Return the (x, y) coordinate for the center point of the cell that contains the specified text.  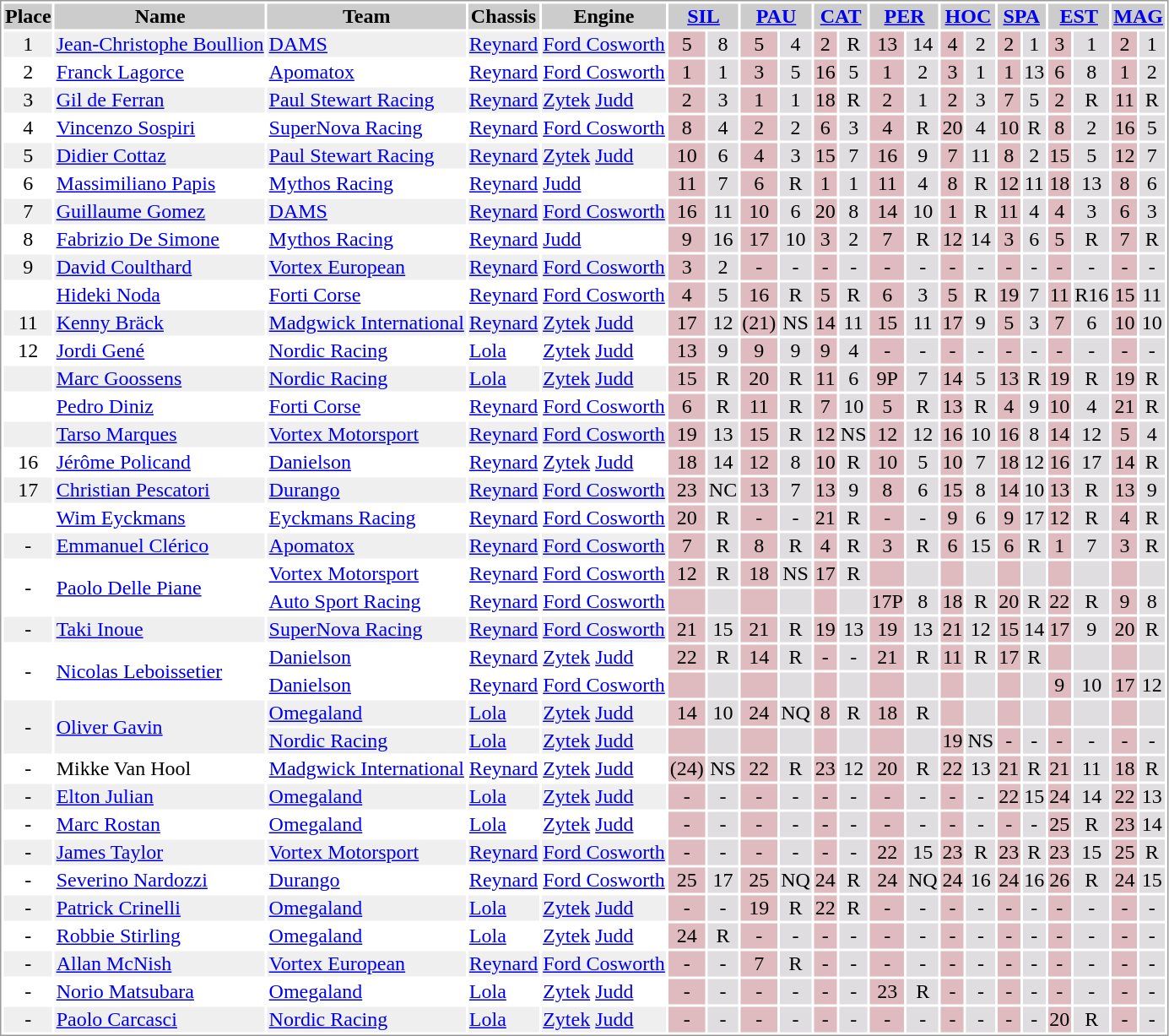
NC (723, 491)
Severino Nardozzi (160, 881)
Emmanuel Clérico (160, 546)
SIL (703, 16)
Oliver Gavin (160, 728)
Eyckmans Racing (366, 518)
Marc Rostan (160, 825)
Christian Pescatori (160, 491)
Jean-Christophe Boullion (160, 45)
R16 (1092, 295)
Hideki Noda (160, 295)
Taki Inoue (160, 629)
HOC (968, 16)
Name (160, 16)
David Coulthard (160, 268)
Franck Lagorce (160, 72)
(24) (687, 769)
Paolo Delle Piane (160, 588)
Kenny Bräck (160, 323)
PAU (777, 16)
Allan McNish (160, 963)
Didier Cottaz (160, 156)
Nicolas Leboissetier (160, 672)
Tarso Marques (160, 435)
EST (1079, 16)
Vincenzo Sospiri (160, 127)
Pedro Diniz (160, 406)
26 (1060, 881)
Guillaume Gomez (160, 212)
(21) (760, 323)
Marc Goossens (160, 379)
Jérôme Policand (160, 462)
Robbie Stirling (160, 936)
SPA (1021, 16)
9P (887, 379)
Gil de Ferran (160, 100)
Auto Sport Racing (366, 602)
Massimiliano Papis (160, 183)
17P (887, 602)
Elton Julian (160, 796)
PER (905, 16)
Paolo Carcasci (160, 1019)
Chassis (503, 16)
Norio Matsubara (160, 992)
Jordi Gené (160, 350)
CAT (841, 16)
Team (366, 16)
Place (28, 16)
Fabrizio De Simone (160, 239)
James Taylor (160, 852)
MAG (1139, 16)
Engine (604, 16)
Wim Eyckmans (160, 518)
Mikke Van Hool (160, 769)
Patrick Crinelli (160, 908)
